Determine the (x, y) coordinate at the center of the cell enclosing the given text.  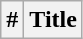
# (12, 20)
Title (54, 20)
